Pinpoint the cell where the given text exists, returning its [X, Y] midpoint coordinate. 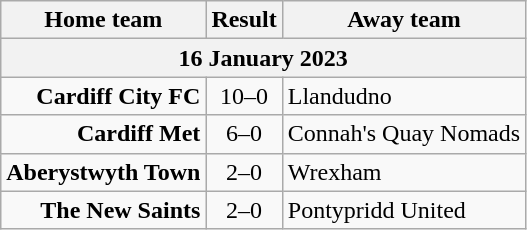
Away team [404, 20]
16 January 2023 [264, 58]
10–0 [244, 96]
The New Saints [104, 210]
Result [244, 20]
Aberystwyth Town [104, 172]
Pontypridd United [404, 210]
Connah's Quay Nomads [404, 134]
Cardiff Met [104, 134]
6–0 [244, 134]
Cardiff City FC [104, 96]
Home team [104, 20]
Llandudno [404, 96]
Wrexham [404, 172]
